For the text-containing cell, return its midpoint in (X, Y) coordinate format. 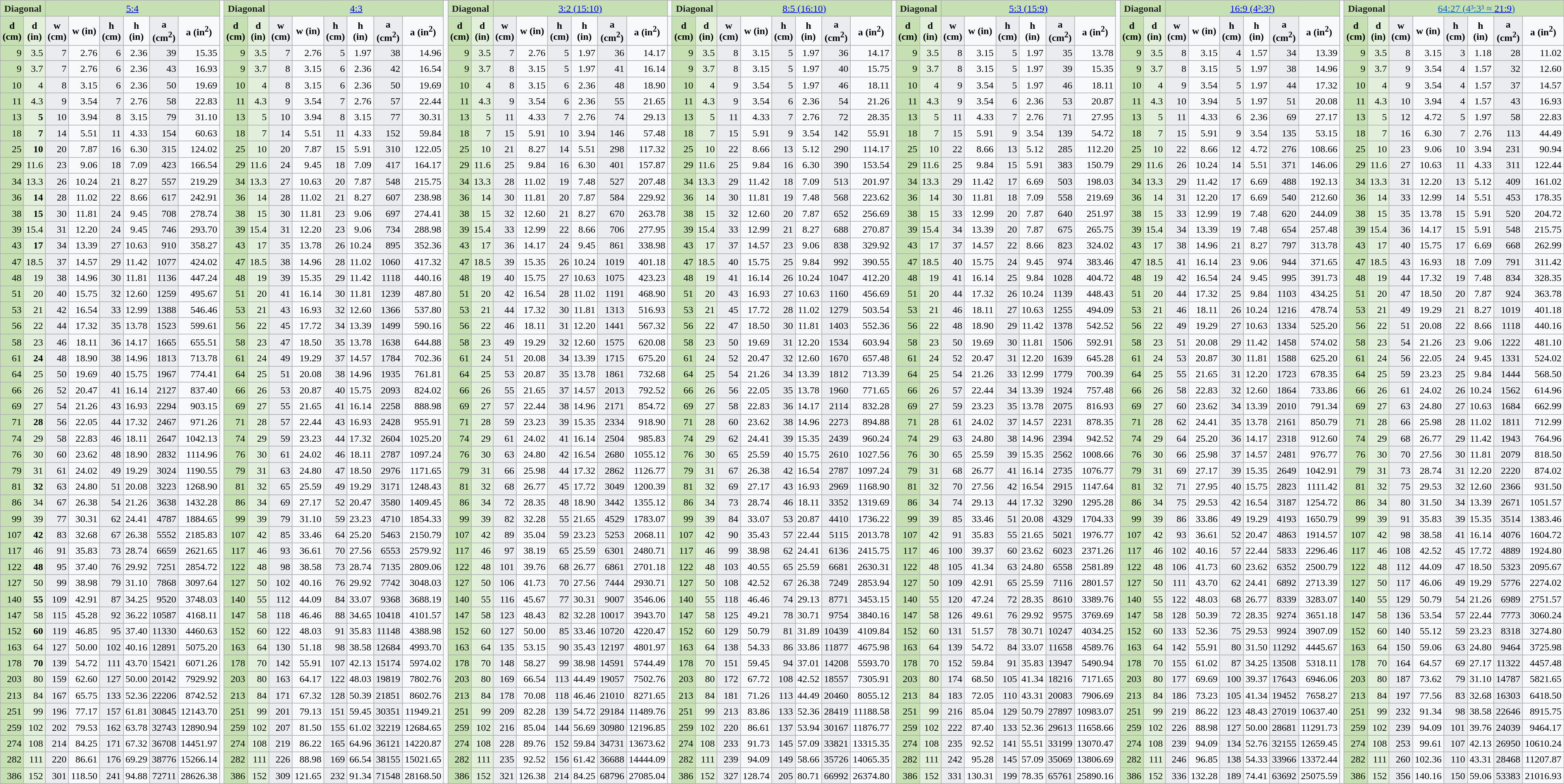
11291.73 (1319, 728)
910 (164, 246)
96.85 (1204, 760)
17643 (1285, 679)
71548 (388, 776)
620.08 (647, 342)
7906.69 (1095, 695)
32743 (164, 728)
4675.98 (871, 647)
11322 (1508, 663)
1222 (1508, 342)
34.65 (361, 615)
119 (57, 631)
655.51 (199, 342)
253 (1401, 744)
18216 (1060, 679)
697 (388, 214)
25075.59 (1319, 776)
73.23 (1204, 695)
2671 (1508, 503)
1334 (1285, 326)
537.80 (423, 310)
64.57 (1428, 663)
1444 (1508, 374)
1650.79 (1319, 519)
3024 (164, 471)
824.02 (423, 390)
2258 (388, 406)
256.69 (871, 214)
3187 (1285, 503)
80.71 (808, 776)
4863 (1285, 535)
409 (1508, 181)
47.24 (980, 599)
265.75 (1095, 230)
1604.72 (1543, 535)
1042.13 (199, 438)
79.53 (84, 728)
131 (953, 631)
2075 (1060, 406)
675.20 (647, 358)
159 (57, 679)
1935 (388, 374)
3748.03 (199, 599)
82.28 (532, 711)
3283.07 (1319, 599)
1943 (1508, 438)
2823 (1285, 487)
3097.64 (199, 583)
331 (953, 776)
401 (612, 165)
1268.90 (199, 487)
315 (164, 149)
11148 (388, 631)
63692 (1285, 776)
1008.66 (1095, 454)
162 (111, 728)
7249 (836, 583)
6136 (836, 551)
2185.83 (199, 535)
2220 (1508, 471)
11658 (1060, 647)
456.69 (871, 294)
1331 (1508, 358)
7116 (1060, 583)
4034.25 (1095, 631)
1190.55 (199, 471)
1160 (836, 294)
1665 (164, 342)
5463 (388, 535)
10637.40 (1319, 711)
487.80 (423, 294)
4445.67 (1319, 647)
5075.20 (199, 647)
894.88 (871, 422)
309 (281, 776)
1670 (836, 358)
16:9 (4²:3²) (1252, 9)
58.27 (532, 663)
61.81 (136, 711)
823 (1060, 246)
257.48 (1319, 230)
2394 (1060, 438)
11876.77 (871, 728)
1171.65 (423, 471)
7502.76 (647, 679)
35069 (1060, 760)
640 (1060, 214)
201 (281, 711)
356 (1401, 776)
816.93 (1095, 406)
30980 (612, 728)
140.16 (1428, 776)
746 (164, 230)
2579.92 (423, 551)
13947 (1060, 663)
3223 (164, 487)
28468 (1508, 760)
1027.56 (871, 454)
1103 (1285, 294)
11188.58 (871, 711)
4410 (836, 519)
2481 (1285, 454)
14220.87 (423, 744)
1861 (612, 374)
3290 (1060, 503)
329.92 (871, 246)
285 (1060, 149)
2150.79 (423, 535)
985.83 (647, 438)
1025.20 (423, 438)
126 (953, 615)
516.93 (647, 310)
2013.78 (871, 535)
30167 (836, 728)
55.51 (1033, 744)
68796 (612, 776)
9368 (388, 599)
144 (559, 728)
657.48 (871, 358)
546.46 (199, 310)
219.29 (199, 181)
2371.26 (1095, 551)
177 (1177, 679)
64:27 (4³:3³ ≈ 21:9) (1477, 9)
35726 (836, 760)
183 (953, 695)
207 (281, 728)
1319.69 (871, 503)
94 (784, 663)
161.02 (1543, 181)
19452 (1285, 695)
89.76 (532, 744)
6071.26 (199, 663)
2480.71 (647, 551)
33199 (1060, 744)
2079 (1508, 454)
197 (1401, 695)
520 (1508, 214)
270.87 (871, 230)
12891 (164, 647)
3048.03 (423, 583)
7171.65 (1095, 679)
69.69 (1204, 679)
895 (388, 246)
34731 (612, 744)
6659 (164, 551)
9520 (164, 599)
733.86 (1319, 390)
874.02 (1543, 471)
5:3 (15:9) (1029, 9)
274.41 (423, 214)
11489.76 (647, 711)
1638 (388, 342)
1126.77 (647, 471)
4:3 (356, 9)
8742.52 (199, 695)
791 (1508, 262)
1216 (1285, 310)
1114.96 (199, 454)
57.48 (647, 133)
65.75 (84, 695)
112.20 (1095, 149)
37.01 (808, 663)
66992 (836, 776)
614.96 (1543, 390)
8339 (1285, 599)
10983.07 (1095, 711)
644.88 (423, 342)
878.35 (1095, 422)
1051.57 (1543, 503)
201.97 (871, 181)
126.38 (532, 776)
1779 (1060, 374)
14451.97 (199, 744)
1366 (388, 310)
8055.12 (871, 695)
205 (784, 776)
3907.09 (1319, 631)
3840.16 (871, 615)
128.74 (756, 776)
495.67 (199, 294)
9007 (612, 599)
1239 (388, 294)
713.78 (199, 358)
174 (953, 679)
1077 (164, 262)
675 (1060, 230)
125 (729, 615)
262.99 (1543, 246)
67.72 (756, 679)
955.91 (423, 422)
1378 (1060, 326)
645.28 (1095, 358)
134 (1232, 744)
45.28 (84, 615)
1784 (388, 358)
2127 (164, 390)
288.98 (423, 230)
525.20 (1319, 326)
3769.69 (1095, 615)
196 (57, 711)
678.35 (1319, 374)
166.54 (199, 165)
79.13 (308, 711)
14065.35 (871, 760)
301 (57, 776)
277.95 (647, 230)
72.05 (980, 695)
1076.77 (1095, 471)
2318 (1285, 438)
8771 (836, 599)
2862 (612, 471)
21851 (388, 695)
222 (953, 728)
199 (1007, 776)
11207.87 (1543, 760)
10017 (612, 615)
3171 (388, 487)
74.41 (1257, 776)
154 (164, 133)
1147.64 (1095, 487)
791.34 (1319, 406)
931.50 (1543, 487)
2114 (836, 406)
1432.28 (199, 503)
55.12 (1428, 631)
3352 (836, 503)
13315.35 (871, 744)
4220.47 (647, 631)
1562 (1508, 390)
338.98 (647, 246)
12684.65 (423, 728)
30351 (388, 711)
592.91 (1095, 342)
652 (836, 214)
2701.18 (647, 567)
524.02 (1543, 358)
38155 (388, 760)
942.52 (1095, 438)
371 (1285, 165)
7444 (612, 583)
3453.15 (871, 599)
412.20 (871, 278)
706 (612, 230)
9754 (836, 615)
797 (1285, 246)
121.65 (308, 776)
8610 (1060, 599)
3 (1456, 53)
8318 (1508, 631)
137 (784, 728)
1967 (164, 374)
1854.33 (423, 519)
45.67 (532, 599)
358.27 (199, 246)
198.03 (1095, 181)
2013 (612, 390)
83.86 (756, 711)
2915 (1060, 487)
187 (1401, 679)
117.32 (647, 149)
2930.71 (647, 583)
229.92 (647, 197)
14444.09 (647, 760)
120 (953, 599)
708 (164, 214)
153.54 (871, 165)
24039 (1508, 728)
434.25 (1319, 294)
29184 (612, 711)
4801.97 (647, 647)
2801.57 (1095, 583)
324.02 (1095, 246)
383 (1060, 165)
6892 (1285, 583)
352.36 (423, 246)
3049 (612, 487)
4193 (1285, 519)
9924 (1285, 631)
6352 (1285, 567)
5552 (164, 535)
1499 (388, 326)
64.17 (308, 679)
231 (1508, 149)
13372.44 (1319, 760)
757.48 (1095, 390)
1914.57 (1319, 535)
233 (729, 744)
700.39 (1095, 374)
260 (1401, 760)
584 (612, 197)
4993.70 (423, 647)
1388 (164, 310)
311 (1508, 165)
209 (505, 711)
70.08 (532, 695)
5776 (1508, 583)
130.31 (980, 776)
1813 (164, 358)
26374.80 (871, 776)
81.50 (308, 728)
25890.16 (1095, 776)
12890.94 (199, 728)
263.78 (647, 214)
4101.57 (423, 615)
6553 (388, 551)
12143.70 (199, 711)
2504 (612, 438)
1924.80 (1543, 551)
53383 (1508, 776)
27897 (1060, 711)
1639 (1060, 358)
6681 (836, 567)
242.91 (199, 197)
2751.57 (1543, 599)
27085.04 (647, 776)
4787 (164, 519)
31.89 (808, 631)
16303 (1508, 695)
223.62 (871, 197)
2853.94 (871, 583)
1441 (612, 326)
124.02 (199, 149)
32219 (388, 728)
202 (57, 728)
141 (1007, 744)
118.50 (84, 776)
36.22 (136, 615)
6023 (1060, 551)
29613 (1060, 728)
5318.11 (1319, 663)
49.21 (756, 615)
567.32 (647, 326)
38.19 (532, 551)
2231 (1060, 422)
2735 (1060, 471)
10439 (836, 631)
33821 (836, 744)
1723 (1285, 374)
149 (784, 760)
832.28 (871, 406)
2068.11 (647, 535)
654 (1285, 230)
20460 (836, 695)
1960 (836, 390)
244.09 (1319, 214)
241 (111, 776)
976.77 (1319, 454)
228 (505, 744)
7773 (1508, 615)
4457.48 (1543, 663)
732.68 (647, 374)
424.02 (199, 262)
834 (1508, 278)
1042.91 (1319, 471)
5490.94 (1095, 663)
2581.89 (1095, 567)
995 (1285, 278)
3514 (1508, 519)
53.54 (1428, 615)
11330 (164, 631)
172 (729, 679)
5974.02 (423, 663)
390 (836, 165)
1575 (612, 342)
1191 (612, 294)
8271.65 (647, 695)
568 (836, 197)
219.69 (1095, 197)
4589.76 (1095, 647)
148 (505, 663)
136 (1401, 615)
1313 (612, 310)
417.32 (423, 262)
49.61 (980, 615)
8915.75 (1543, 711)
1403 (836, 326)
1534 (836, 342)
838 (836, 246)
65761 (1060, 776)
1976.77 (1095, 535)
764.96 (1543, 438)
903.15 (199, 406)
4388.98 (423, 631)
64.96 (361, 744)
313.78 (1319, 246)
1704.33 (1095, 519)
527 (612, 181)
5:4 (132, 9)
7742 (388, 583)
2010 (1285, 406)
310 (388, 149)
1588 (1285, 358)
327 (729, 776)
21016.93 (1543, 776)
557 (164, 181)
122.44 (1543, 165)
10720 (612, 631)
28626.38 (199, 776)
21010 (612, 695)
1060 (388, 262)
165 (336, 744)
1168.90 (871, 487)
146 (612, 133)
204.72 (1543, 214)
22646 (1508, 711)
1255 (1060, 310)
62.60 (84, 679)
4329 (1060, 519)
4710 (388, 519)
1075 (612, 278)
12196.85 (647, 728)
116 (505, 599)
568.50 (1543, 374)
7135 (388, 567)
2647 (164, 438)
7251 (164, 567)
10587 (164, 615)
26950 (1508, 744)
6558 (1060, 567)
371.65 (1319, 262)
5744.49 (647, 663)
9274 (1285, 615)
15174 (388, 663)
503 (1060, 181)
114.17 (871, 149)
2562 (1060, 454)
607 (388, 197)
702.36 (423, 358)
1139 (1060, 294)
1523 (164, 326)
321 (505, 776)
2680 (612, 454)
1811 (1508, 422)
12659.45 (1319, 744)
3060.24 (1543, 615)
1.18 (1480, 53)
6946.06 (1319, 679)
1028 (1060, 278)
2273 (836, 422)
4460.63 (199, 631)
734 (388, 230)
311.42 (1543, 262)
212.60 (1319, 197)
1884.65 (199, 519)
4529 (612, 519)
3274.80 (1543, 631)
1295.28 (1095, 503)
617 (164, 197)
15021.65 (423, 760)
662.99 (1543, 406)
68.50 (980, 679)
157 (111, 711)
5833 (1285, 551)
7868 (164, 583)
19057 (612, 679)
1259 (164, 294)
1736.22 (871, 519)
12684 (388, 647)
854.72 (647, 406)
974 (1060, 262)
453 (1508, 197)
6301 (612, 551)
670 (612, 214)
423.23 (647, 278)
494.09 (1095, 310)
1684 (1508, 406)
167 (57, 695)
238.98 (423, 197)
2415.75 (871, 551)
542.52 (1095, 326)
1136 (164, 278)
2500.79 (1319, 567)
5323 (1508, 567)
95.28 (980, 760)
46.06 (1428, 583)
924 (1508, 294)
971.26 (199, 422)
73.62 (1428, 679)
1812 (836, 374)
9464.17 (1543, 728)
2713.39 (1319, 583)
122.05 (423, 149)
36688 (612, 760)
77.56 (1428, 695)
590.16 (423, 326)
178.35 (1543, 197)
6989 (1508, 599)
27019 (1285, 711)
186 (1177, 695)
12197 (612, 647)
668 (1508, 246)
6418.50 (1543, 695)
2334 (612, 422)
11658.66 (1095, 728)
2604 (388, 438)
130 (281, 647)
71.26 (756, 695)
2621.65 (199, 551)
2854.72 (199, 567)
2630.31 (871, 567)
276 (1285, 149)
164.17 (423, 165)
774.41 (199, 374)
28681 (1285, 728)
478.74 (1319, 310)
888.98 (423, 406)
72711 (164, 776)
28419 (836, 711)
53.94 (808, 728)
2161 (1285, 422)
36121 (388, 744)
574.02 (1319, 342)
14591 (612, 663)
792.52 (647, 390)
912.60 (1319, 438)
92 (111, 615)
960.24 (871, 438)
30845 (164, 711)
88 (336, 615)
87.40 (980, 728)
15421 (164, 663)
423 (164, 165)
488 (1285, 181)
298 (612, 149)
1254.72 (1319, 503)
3688.19 (423, 599)
336 (1177, 776)
10610.24 (1543, 744)
7305.91 (871, 679)
40.55 (756, 567)
164 (1401, 663)
60.63 (199, 133)
5253 (612, 535)
861 (612, 246)
11292 (1285, 647)
1200.39 (647, 487)
713.39 (871, 374)
38776 (164, 760)
1783.07 (647, 519)
1924 (1060, 390)
14208 (836, 663)
10247 (1060, 631)
363.78 (1543, 294)
1279 (836, 310)
146.06 (1319, 165)
181 (729, 695)
2976 (388, 471)
383.46 (1095, 262)
99.61 (1428, 744)
35.04 (532, 535)
2095.67 (1543, 567)
176 (111, 760)
89 (505, 535)
4109.84 (871, 631)
58.66 (808, 760)
5593.70 (871, 663)
3:2 (15:10) (581, 9)
61.42 (584, 760)
2649 (1285, 471)
4076 (1508, 535)
157.87 (647, 165)
22206 (164, 695)
1409.45 (423, 503)
2428 (388, 422)
78.35 (1033, 776)
91.73 (756, 744)
192.13 (1319, 181)
9575 (1060, 615)
293.70 (199, 230)
481.10 (1543, 342)
2832 (164, 454)
77.17 (84, 711)
1055.12 (647, 454)
918.90 (647, 422)
251.97 (1095, 214)
404.72 (1095, 278)
4168.11 (199, 615)
156 (559, 760)
13508 (1285, 663)
447.24 (199, 278)
599.61 (199, 326)
33966 (1285, 760)
468.90 (647, 294)
28168.50 (423, 776)
8:5 (16:10) (804, 9)
3580 (388, 503)
2467 (164, 422)
771.65 (871, 390)
1458 (1285, 342)
1248.43 (423, 487)
13673.62 (647, 744)
417 (388, 165)
36708 (164, 744)
6861 (612, 567)
115 (57, 615)
10418 (388, 615)
19819 (388, 679)
9464 (1508, 647)
3442 (612, 503)
14787 (1508, 679)
51.57 (980, 631)
558 (1060, 197)
103 (729, 567)
13070.47 (1095, 744)
108.66 (1319, 149)
391.73 (1319, 278)
46.85 (84, 631)
63.78 (136, 728)
5821.65 (1543, 679)
15266.14 (199, 760)
625.20 (1319, 358)
2610 (836, 454)
540 (1285, 197)
1355.12 (647, 503)
5021 (1060, 535)
90.94 (1543, 149)
2809.06 (423, 567)
290 (836, 149)
3546.06 (647, 599)
3638 (164, 503)
1383.46 (1543, 519)
818.50 (1543, 454)
2274.02 (1543, 583)
4889 (1508, 551)
2093 (388, 390)
18557 (836, 679)
52.76 (1257, 744)
448.43 (1095, 294)
837.40 (199, 390)
850.79 (1319, 422)
1715 (612, 358)
3389.76 (1095, 599)
56.69 (584, 728)
132.28 (1204, 776)
11949.21 (423, 711)
5115 (836, 535)
328.35 (1543, 278)
20083 (1060, 695)
552.36 (871, 326)
1111.42 (1319, 487)
2969 (836, 487)
513 (836, 181)
207.48 (647, 181)
2171 (612, 406)
94.88 (136, 776)
8602.76 (423, 695)
7658.27 (1319, 695)
242 (953, 760)
278.74 (199, 214)
11877 (836, 647)
7929.92 (199, 679)
1047 (836, 278)
992 (836, 262)
32155 (1285, 744)
2296.46 (1319, 551)
7802.76 (423, 679)
97 (505, 551)
189 (1232, 776)
620 (1285, 214)
69.29 (136, 760)
603.94 (871, 342)
503.54 (871, 310)
246 (1177, 760)
688 (836, 230)
2366 (1508, 487)
2439 (836, 438)
390.55 (871, 262)
150.79 (1095, 165)
102.36 (1428, 760)
944 (1285, 262)
3725.98 (1543, 647)
51.18 (308, 647)
712.99 (1543, 422)
1506 (1060, 342)
761.81 (423, 374)
2294 (164, 406)
3651.18 (1319, 615)
1864 (1285, 390)
13806.69 (1095, 760)
20142 (164, 679)
3943.70 (647, 615)
